From the cell containing the given text, extract its center point as (X, Y) coordinate. 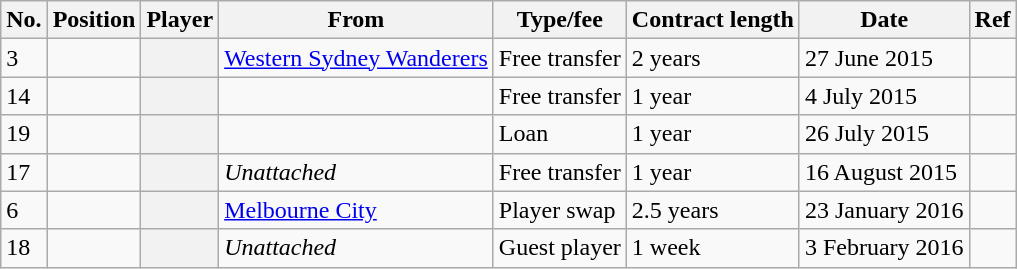
3 (24, 58)
Type/fee (560, 20)
No. (24, 20)
4 July 2015 (884, 96)
From (356, 20)
Player swap (560, 210)
6 (24, 210)
Western Sydney Wanderers (356, 58)
Guest player (560, 248)
Player (180, 20)
Loan (560, 134)
19 (24, 134)
Melbourne City (356, 210)
Contract length (712, 20)
Position (94, 20)
23 January 2016 (884, 210)
2 years (712, 58)
Date (884, 20)
14 (24, 96)
Ref (992, 20)
18 (24, 248)
2.5 years (712, 210)
27 June 2015 (884, 58)
3 February 2016 (884, 248)
17 (24, 172)
1 week (712, 248)
26 July 2015 (884, 134)
16 August 2015 (884, 172)
